Search for the cell housing the specified text and yield its [x, y] center coordinate. 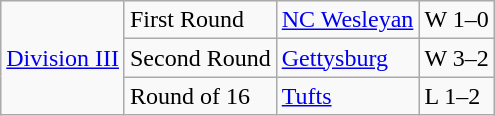
First Round [200, 20]
L 1–2 [456, 96]
Tufts [348, 96]
Gettysburg [348, 58]
Second Round [200, 58]
Division III [63, 58]
NC Wesleyan [348, 20]
W 3–2 [456, 58]
Round of 16 [200, 96]
W 1–0 [456, 20]
